Pinpoint the cell where the given text exists, returning its (x, y) midpoint coordinate. 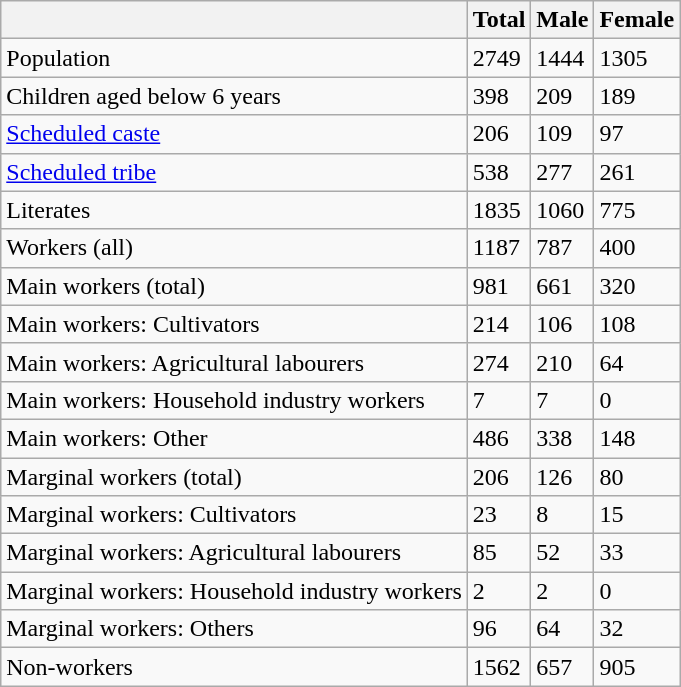
274 (499, 362)
Literates (234, 210)
Main workers (total) (234, 286)
33 (637, 553)
1060 (562, 210)
400 (637, 248)
661 (562, 286)
Main workers: Household industry workers (234, 400)
15 (637, 515)
981 (499, 286)
Marginal workers: Others (234, 629)
97 (637, 134)
Main workers: Cultivators (234, 324)
Marginal workers: Household industry workers (234, 591)
1444 (562, 58)
Marginal workers (total) (234, 477)
1835 (499, 210)
486 (499, 438)
Children aged below 6 years (234, 96)
320 (637, 286)
787 (562, 248)
Female (637, 20)
2749 (499, 58)
Workers (all) (234, 248)
338 (562, 438)
1562 (499, 667)
52 (562, 553)
108 (637, 324)
8 (562, 515)
538 (499, 172)
Main workers: Agricultural labourers (234, 362)
Male (562, 20)
Marginal workers: Agricultural labourers (234, 553)
277 (562, 172)
1187 (499, 248)
189 (637, 96)
Population (234, 58)
32 (637, 629)
126 (562, 477)
106 (562, 324)
261 (637, 172)
398 (499, 96)
905 (637, 667)
23 (499, 515)
214 (499, 324)
Marginal workers: Cultivators (234, 515)
Non-workers (234, 667)
210 (562, 362)
209 (562, 96)
Main workers: Other (234, 438)
80 (637, 477)
657 (562, 667)
Scheduled caste (234, 134)
775 (637, 210)
Total (499, 20)
Scheduled tribe (234, 172)
96 (499, 629)
85 (499, 553)
109 (562, 134)
148 (637, 438)
1305 (637, 58)
